Return [X, Y] of the center of cell containing provided text 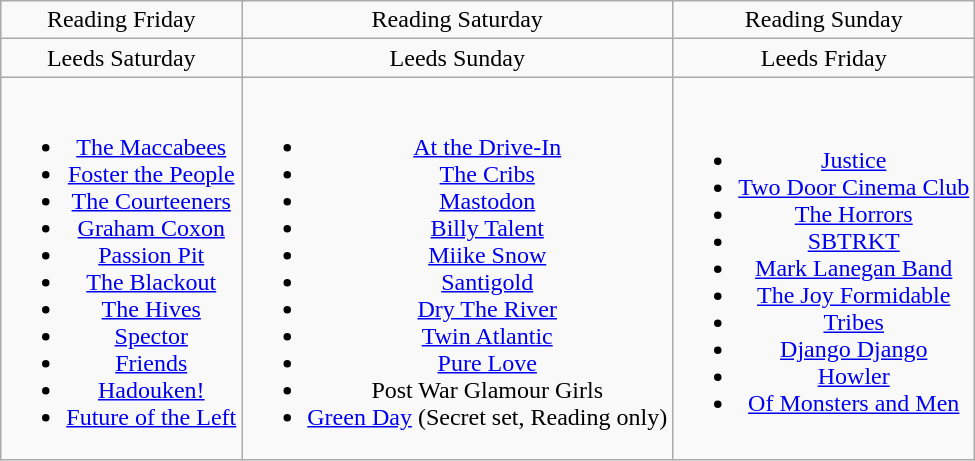
Leeds Friday [824, 58]
Leeds Sunday [458, 58]
Reading Sunday [824, 20]
JusticeTwo Door Cinema ClubThe HorrorsSBTRKTMark Lanegan BandThe Joy FormidableTribesDjango DjangoHowlerOf Monsters and Men [824, 268]
Leeds Saturday [122, 58]
The MaccabeesFoster the PeopleThe CourteenersGraham CoxonPassion PitThe BlackoutThe HivesSpectorFriendsHadouken!Future of the Left [122, 268]
Reading Saturday [458, 20]
Reading Friday [122, 20]
